Identify which cell holds the provided text, then report its (X, Y) central coordinate. 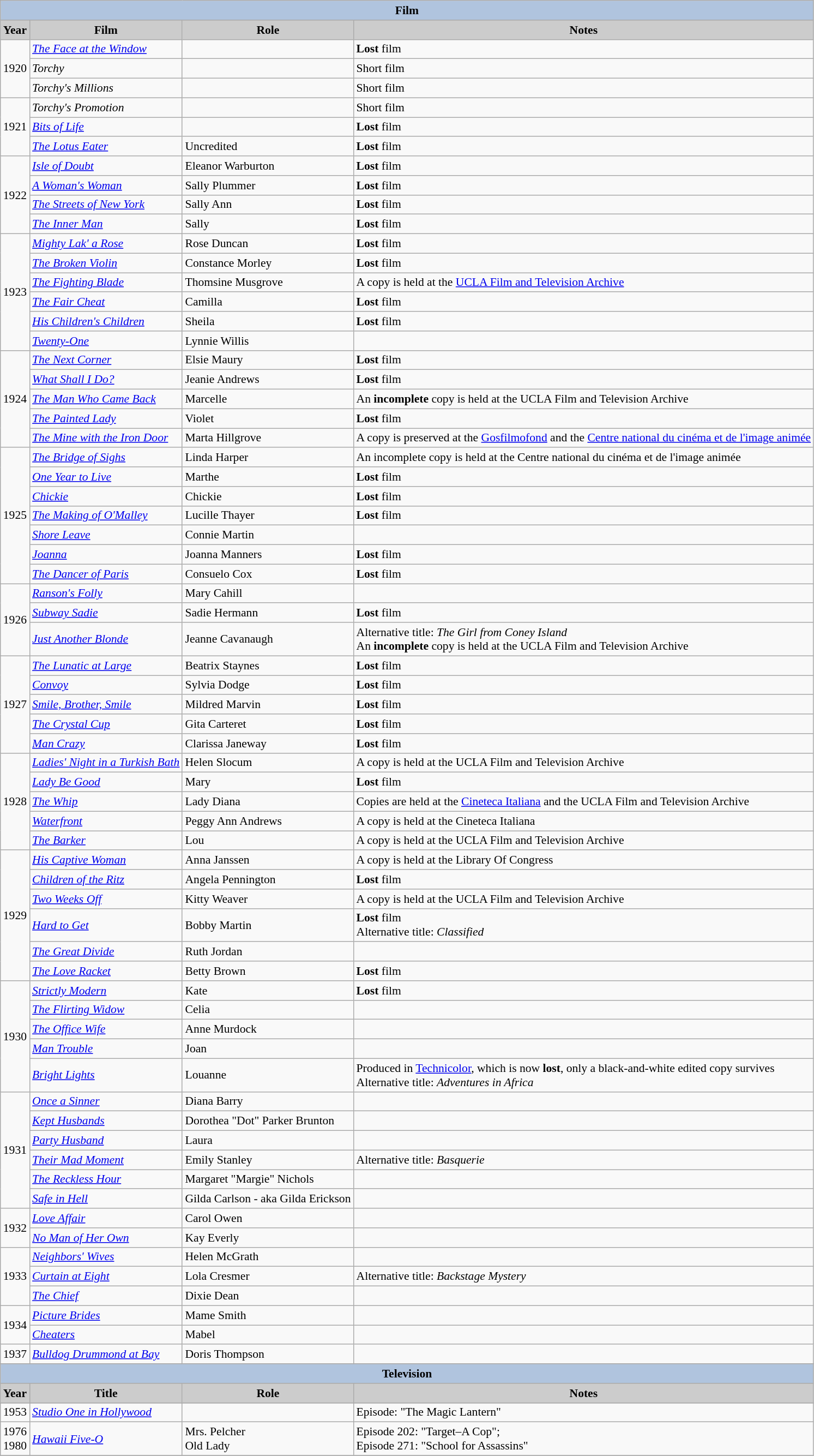
Connie Martin (268, 535)
Bulldog Drummond at Bay (106, 1355)
1929 (15, 915)
The Face at the Window (106, 49)
Jeanne Cavanaugh (268, 639)
Isle of Doubt (106, 166)
Hard to Get (106, 925)
1923 (15, 292)
Helen McGrath (268, 1257)
Uncredited (268, 147)
1953 (15, 1412)
Diana Barry (268, 1101)
Joan (268, 1049)
Picture Brides (106, 1315)
Ruth Jordan (268, 952)
1932 (15, 1227)
Doris Thompson (268, 1355)
Curtain at Eight (106, 1277)
The Reckless Hour (106, 1179)
Mrs. PelcherOld Lady (268, 1439)
Sylvia Dodge (268, 685)
Television (407, 1374)
One Year to Live (106, 477)
Celia (268, 1010)
The Crystal Cup (106, 724)
The Office Wife (106, 1029)
The Chief (106, 1296)
The Whip (106, 802)
Sheila (268, 321)
Sally Ann (268, 205)
Kitty Weaver (268, 899)
Gita Carteret (268, 724)
Children of the Ritz (106, 879)
Shore Leave (106, 535)
Man Trouble (106, 1049)
Episode 202: "Target–A Cop"; Episode 271: "School for Assassins" (584, 1439)
Smile, Brother, Smile (106, 705)
Sadie Hermann (268, 613)
The Broken Violin (106, 263)
Jeanie Andrews (268, 380)
The Great Divide (106, 952)
Produced in Technicolor, which is now lost, only a black-and-white edited copy survives Alternative title: Adventures in Africa (584, 1075)
1921 (15, 127)
1934 (15, 1325)
Mildred Marvin (268, 705)
Studio One in Hollywood (106, 1412)
Elsie Maury (268, 360)
Lost film Alternative title: Classified (584, 925)
The Barker (106, 841)
Lou (268, 841)
1927 (15, 704)
Safe in Hell (106, 1199)
Louanne (268, 1075)
Love Affair (106, 1218)
1924 (15, 399)
Mary Cahill (268, 594)
Marthe (268, 477)
Mary (268, 782)
The Inner Man (106, 224)
1928 (15, 801)
Marcelle (268, 399)
Torchy's Promotion (106, 107)
A Woman's Woman (106, 185)
Sally (268, 224)
Angela Pennington (268, 879)
Anne Murdock (268, 1029)
19761980 (15, 1439)
1920 (15, 69)
No Man of Her Own (106, 1238)
Thomsine Musgrove (268, 283)
Peggy Ann Andrews (268, 821)
Title (106, 1393)
Helen Slocum (268, 763)
Clarissa Janeway (268, 744)
Linda Harper (268, 458)
Gilda Carlson - aka Gilda Erickson (268, 1199)
Cheaters (106, 1335)
The Lunatic at Large (106, 666)
His Captive Woman (106, 860)
Carol Owen (268, 1218)
Alternative title: Basquerie (584, 1160)
Two Weeks Off (106, 899)
Lady Be Good (106, 782)
Bobby Martin (268, 925)
The Flirting Widow (106, 1010)
Anna Janssen (268, 860)
Kept Husbands (106, 1121)
Bright Lights (106, 1075)
Laura (268, 1141)
A copy is preserved at the Gosfilmofond and the Centre national du cinéma et de l'image animée (584, 438)
1931 (15, 1150)
Ladies' Night in a Turkish Bath (106, 763)
The Lotus Eater (106, 147)
Subway Sadie (106, 613)
The Streets of New York (106, 205)
Lola Cresmer (268, 1277)
Episode: "The Magic Lantern" (584, 1412)
Man Crazy (106, 744)
The Man Who Came Back (106, 399)
The Making of O'Malley (106, 516)
Mabel (268, 1335)
The Love Racket (106, 971)
Torchy's Millions (106, 88)
What Shall I Do? (106, 380)
Ranson's Folly (106, 594)
His Children's Children (106, 321)
Beatrix Staynes (268, 666)
Copies are held at the Cineteca Italiana and the UCLA Film and Television Archive (584, 802)
Eleanor Warburton (268, 166)
Marta Hillgrove (268, 438)
Betty Brown (268, 971)
Emily Stanley (268, 1160)
Hawaii Five-O (106, 1439)
The Mine with the Iron Door (106, 438)
Sally Plummer (268, 185)
Just Another Blonde (106, 639)
Consuelo Cox (268, 574)
An incomplete copy is held at the UCLA Film and Television Archive (584, 399)
Mame Smith (268, 1315)
Kay Everly (268, 1238)
Dorothea "Dot" Parker Brunton (268, 1121)
Lady Diana (268, 802)
Convoy (106, 685)
Neighbors' Wives (106, 1257)
Constance Morley (268, 263)
1930 (15, 1036)
Camilla (268, 302)
1922 (15, 195)
Lynnie Willis (268, 341)
Violet (268, 418)
Twenty-One (106, 341)
A copy is held at the Cineteca Italiana (584, 821)
The Bridge of Sighs (106, 458)
Strictly Modern (106, 991)
Joanna Manners (268, 555)
1926 (15, 620)
Lucille Thayer (268, 516)
The Fair Cheat (106, 302)
An incomplete copy is held at the Centre national du cinéma et de l'image animée (584, 458)
Bits of Life (106, 127)
Their Mad Moment (106, 1160)
Dixie Dean (268, 1296)
The Dancer of Paris (106, 574)
Alternative title: The Girl from Coney Island An incomplete copy is held at the UCLA Film and Television Archive (584, 639)
Margaret "Margie" Nichols (268, 1179)
A copy is held at the Library Of Congress (584, 860)
Once a Sinner (106, 1101)
1925 (15, 516)
Party Husband (106, 1141)
1937 (15, 1355)
Alternative title: Backstage Mystery (584, 1277)
Mighty Lak' a Rose (106, 244)
Rose Duncan (268, 244)
The Next Corner (106, 360)
The Painted Lady (106, 418)
The Fighting Blade (106, 283)
Waterfront (106, 821)
Kate (268, 991)
Joanna (106, 555)
1933 (15, 1277)
Torchy (106, 69)
